Scan for the cell matching the given text and deliver its [X, Y] coordinate at center. 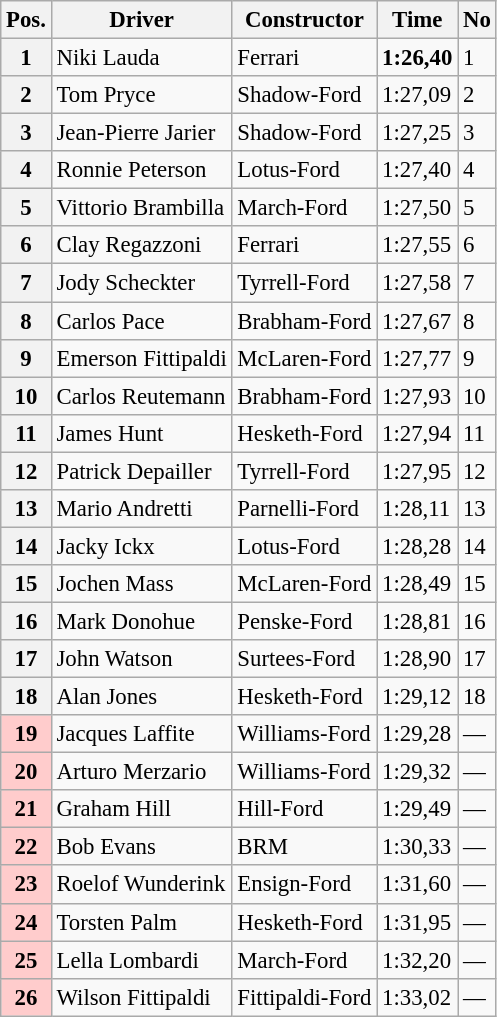
1:31,95 [418, 922]
Lella Lombardi [142, 960]
Mario Andretti [142, 509]
Roelof Wunderink [142, 885]
22 [26, 847]
1:27,50 [418, 208]
1:27,58 [418, 283]
1:28,90 [418, 659]
Mark Donohue [142, 621]
Ronnie Peterson [142, 170]
1:29,32 [418, 772]
Clay Regazzoni [142, 245]
1:29,12 [418, 697]
1:30,33 [418, 847]
Patrick Depailler [142, 471]
John Watson [142, 659]
Bob Evans [142, 847]
Torsten Palm [142, 922]
Carlos Reutemann [142, 396]
Parnelli-Ford [304, 509]
Carlos Pace [142, 321]
1:27,77 [418, 358]
1:28,11 [418, 509]
1:27,93 [418, 396]
Hill-Ford [304, 809]
20 [26, 772]
25 [26, 960]
1:27,09 [418, 95]
1:33,02 [418, 997]
Emerson Fittipaldi [142, 358]
Tom Pryce [142, 95]
21 [26, 809]
Graham Hill [142, 809]
1:27,40 [418, 170]
Driver [142, 20]
Jacques Laffite [142, 734]
1:27,94 [418, 433]
BRM [304, 847]
Alan Jones [142, 697]
1:26,40 [418, 58]
Fittipaldi-Ford [304, 997]
1:32,20 [418, 960]
23 [26, 885]
Vittorio Brambilla [142, 208]
Jean-Pierre Jarier [142, 133]
1:27,55 [418, 245]
Time [418, 20]
James Hunt [142, 433]
1:27,67 [418, 321]
1:29,28 [418, 734]
19 [26, 734]
1:31,60 [418, 885]
Wilson Fittipaldi [142, 997]
Surtees-Ford [304, 659]
Ensign-Ford [304, 885]
1:29,49 [418, 809]
1:27,95 [418, 471]
Jacky Ickx [142, 546]
1:28,28 [418, 546]
24 [26, 922]
Niki Lauda [142, 58]
26 [26, 997]
No [477, 20]
1:28,81 [418, 621]
Arturo Merzario [142, 772]
1:28,49 [418, 584]
1:27,25 [418, 133]
Pos. [26, 20]
Jochen Mass [142, 584]
Constructor [304, 20]
Jody Scheckter [142, 283]
Penske-Ford [304, 621]
